Output the (x, y) coordinate of the center of the cell containing the given text.  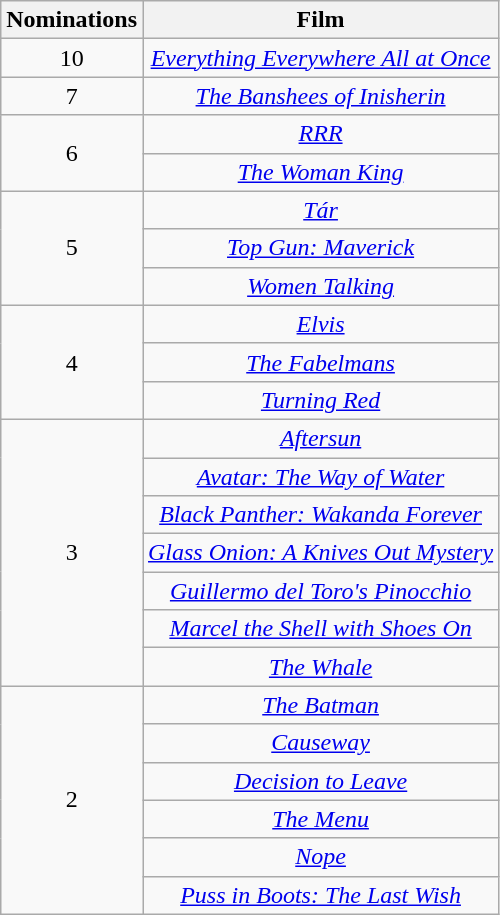
The Banshees of Inisherin (320, 96)
Top Gun: Maverick (320, 248)
Everything Everywhere All at Once (320, 58)
The Fabelmans (320, 362)
Tár (320, 210)
Avatar: The Way of Water (320, 477)
Nope (320, 857)
Marcel the Shell with Shoes On (320, 629)
4 (72, 362)
Guillermo del Toro's Pinocchio (320, 591)
7 (72, 96)
2 (72, 800)
Elvis (320, 324)
5 (72, 248)
Film (320, 20)
Aftersun (320, 438)
Women Talking (320, 286)
10 (72, 58)
Puss in Boots: The Last Wish (320, 895)
Nominations (72, 20)
6 (72, 153)
The Menu (320, 819)
The Woman King (320, 172)
Causeway (320, 743)
RRR (320, 134)
Turning Red (320, 400)
The Batman (320, 705)
Glass Onion: A Knives Out Mystery (320, 553)
Black Panther: Wakanda Forever (320, 515)
3 (72, 552)
Decision to Leave (320, 781)
The Whale (320, 667)
